Provide the (x, y) coordinate of the cell's center where the given text is located.  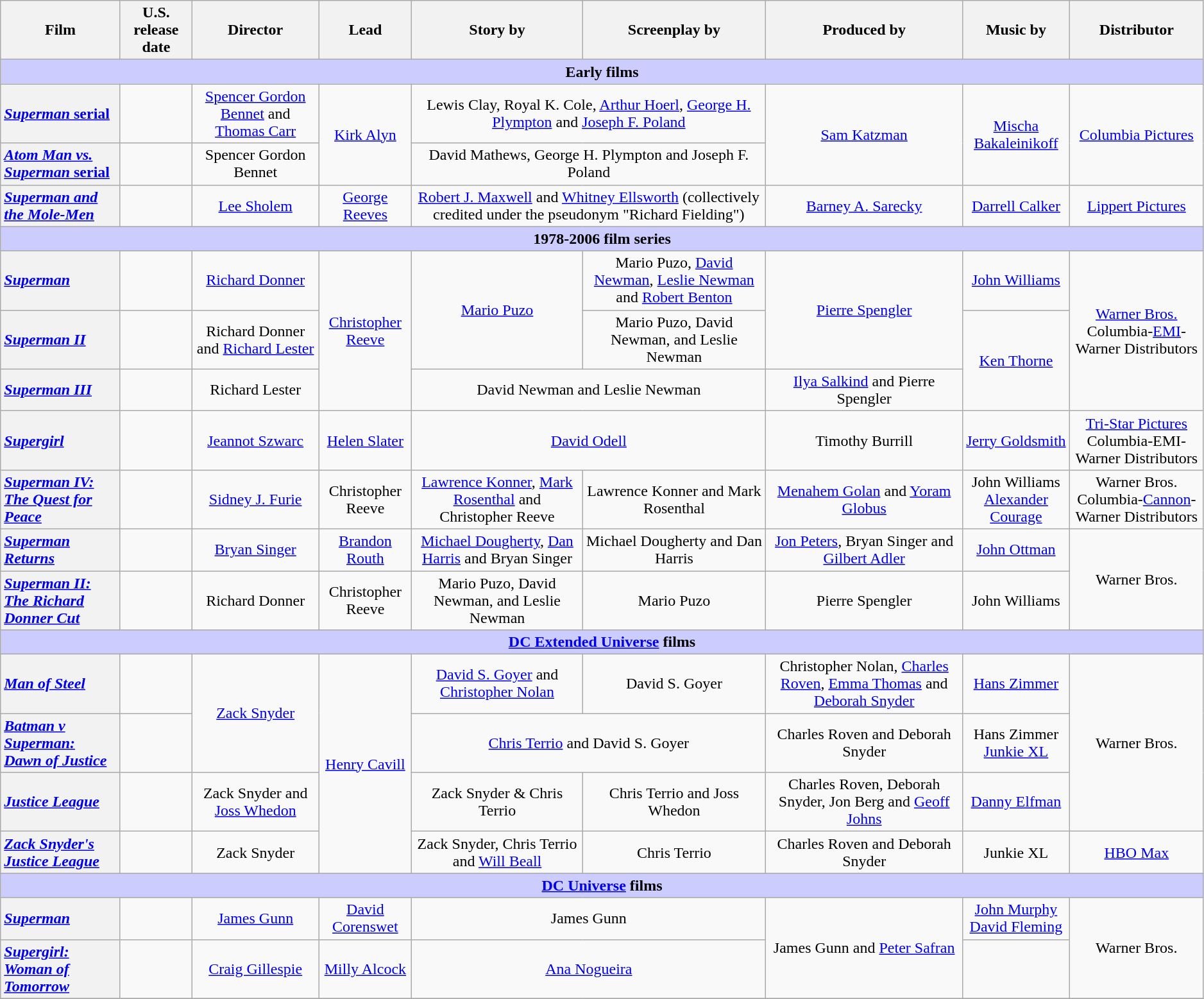
David S. Goyer and Christopher Nolan (497, 684)
Tri-Star Pictures Columbia-EMI-Warner Distributors (1137, 440)
Zack Snyder and Joss Whedon (255, 802)
Warner Bros. Columbia-Cannon-Warner Distributors (1137, 499)
Spencer Gordon Bennet (255, 164)
Film (60, 30)
Lead (366, 30)
Supergirl: Woman of Tomorrow (60, 969)
James Gunn and Peter Safran (865, 948)
Richard Lester (255, 390)
Sam Katzman (865, 135)
David Newman and Leslie Newman (589, 390)
Lewis Clay, Royal K. Cole, Arthur Hoerl, George H. Plympton and Joseph F. Poland (589, 114)
Distributor (1137, 30)
Superman serial (60, 114)
Superman III (60, 390)
Lawrence Konner and Mark Rosenthal (674, 499)
Michael Dougherty, Dan Harris and Bryan Singer (497, 549)
John Ottman (1016, 549)
Ken Thorne (1016, 361)
Charles Roven, Deborah Snyder, Jon Berg and Geoff Johns (865, 802)
George Reeves (366, 205)
Kirk Alyn (366, 135)
Mischa Bakaleinikoff (1016, 135)
Produced by (865, 30)
1978-2006 film series (602, 239)
Lawrence Konner, Mark Rosenthal and Christopher Reeve (497, 499)
Chris Terrio (674, 852)
Bryan Singer (255, 549)
Director (255, 30)
Danny Elfman (1016, 802)
Ilya Salkind and Pierre Spengler (865, 390)
Darrell Calker (1016, 205)
Superman Returns (60, 549)
Superman II (60, 339)
Early films (602, 72)
Craig Gillespie (255, 969)
Superman IV:The Quest for Peace (60, 499)
Screenplay by (674, 30)
John MurphyDavid Fleming (1016, 919)
David Mathews, George H. Plympton and Joseph F. Poland (589, 164)
Man of Steel (60, 684)
Milly Alcock (366, 969)
John WilliamsAlexander Courage (1016, 499)
Zack Snyder, Chris Terrio and Will Beall (497, 852)
Superman and the Mole-Men (60, 205)
U.S. release date (156, 30)
Zack Snyder'sJustice League (60, 852)
Atom Man vs. Superman serial (60, 164)
Michael Dougherty and Dan Harris (674, 549)
Menahem Golan and Yoram Globus (865, 499)
Columbia Pictures (1137, 135)
Barney A. Sarecky (865, 205)
Story by (497, 30)
Junkie XL (1016, 852)
Jerry Goldsmith (1016, 440)
HBO Max (1137, 852)
DC Universe films (602, 885)
David Odell (589, 440)
DC Extended Universe films (602, 642)
David S. Goyer (674, 684)
Supergirl (60, 440)
Hans ZimmerJunkie XL (1016, 743)
Mario Puzo, David Newman, Leslie Newman and Robert Benton (674, 280)
Chris Terrio and Joss Whedon (674, 802)
Justice League (60, 802)
Superman II:The Richard Donner Cut (60, 601)
Lippert Pictures (1137, 205)
Christopher Nolan, Charles Roven, Emma Thomas and Deborah Snyder (865, 684)
Robert J. Maxwell and Whitney Ellsworth (collectively credited under the pseudonym "Richard Fielding") (589, 205)
Music by (1016, 30)
Ana Nogueira (589, 969)
Richard Donner and Richard Lester (255, 339)
Jon Peters, Bryan Singer and Gilbert Adler (865, 549)
Brandon Routh (366, 549)
Zack Snyder & Chris Terrio (497, 802)
Sidney J. Furie (255, 499)
Spencer Gordon Bennet and Thomas Carr (255, 114)
Hans Zimmer (1016, 684)
Chris Terrio and David S. Goyer (589, 743)
Batman v Superman:Dawn of Justice (60, 743)
Jeannot Szwarc (255, 440)
David Corenswet (366, 919)
Lee Sholem (255, 205)
Helen Slater (366, 440)
Warner Bros. Columbia-EMI-Warner Distributors (1137, 331)
Timothy Burrill (865, 440)
Henry Cavill (366, 764)
